Pinpoint the cell where the given text exists, returning its (x, y) midpoint coordinate. 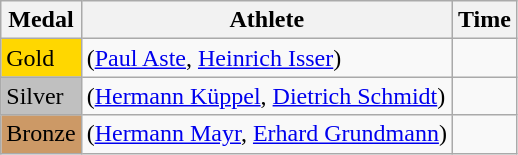
(Paul Aste, Heinrich Isser) (266, 58)
Gold (41, 58)
Time (484, 20)
(Hermann Mayr, Erhard Grundmann) (266, 134)
Silver (41, 96)
Athlete (266, 20)
Bronze (41, 134)
(Hermann Küppel, Dietrich Schmidt) (266, 96)
Medal (41, 20)
